From the cell containing the given text, extract its center point as [x, y] coordinate. 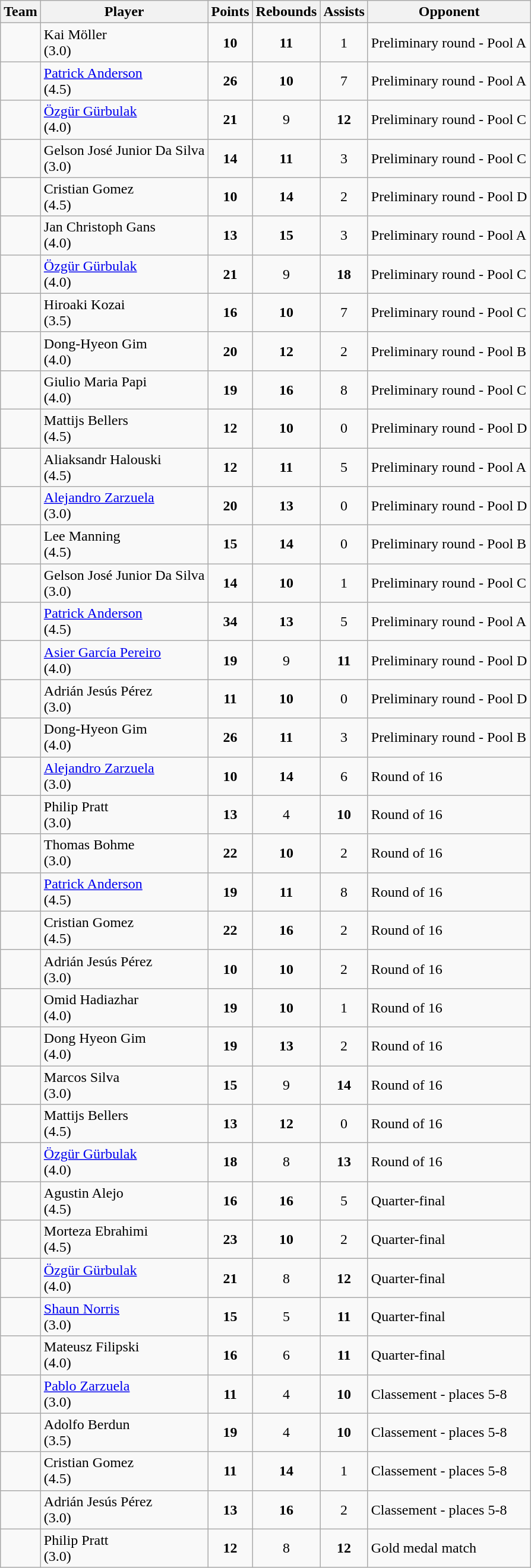
Adolfo Berdun(3.5) [124, 1433]
Assists [344, 12]
Gold medal match [449, 1548]
Omid Hadiazhar (4.0) [124, 1008]
Rebounds [286, 12]
Jan Christoph Gans(4.0) [124, 235]
34 [230, 622]
Opponent [449, 12]
Mattijs Bellers(4.5) [124, 428]
Dong Hyeon Gim (4.0) [124, 1046]
Team [21, 12]
Player [124, 12]
Shaun Norris(3.0) [124, 1316]
23 [230, 1239]
Mattijs Bellers (4.5) [124, 1124]
Thomas Bohme(3.0) [124, 853]
Hiroaki Kozai(3.5) [124, 312]
Pablo Zarzuela(3.0) [124, 1394]
Marcos Silva (3.0) [124, 1085]
Morteza Ebrahimi (4.5) [124, 1239]
Agustin Alejo (4.5) [124, 1201]
Lee Manning(4.5) [124, 545]
Kai Möller(3.0) [124, 43]
Giulio Maria Papi(4.0) [124, 389]
Points [230, 12]
Asier García Pereiro(4.0) [124, 660]
Mateusz Filipski (4.0) [124, 1356]
Aliaksandr Halouski(4.5) [124, 466]
